Scan for the cell matching the given text and deliver its [X, Y] coordinate at center. 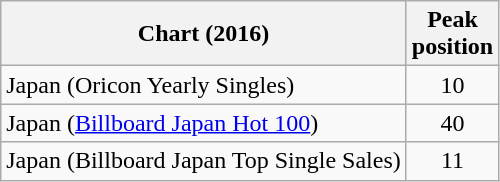
Chart (2016) [204, 34]
Japan (Billboard Japan Hot 100) [204, 123]
10 [452, 85]
Japan (Oricon Yearly Singles) [204, 85]
11 [452, 161]
Peakposition [452, 34]
Japan (Billboard Japan Top Single Sales) [204, 161]
40 [452, 123]
